From the cell containing the given text, extract its center point as [X, Y] coordinate. 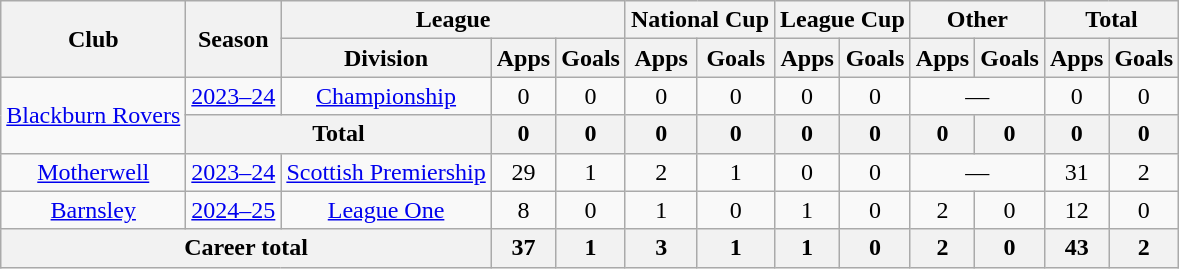
37 [523, 248]
Championship [386, 96]
43 [1076, 248]
League One [386, 210]
National Cup [700, 20]
Club [94, 39]
29 [523, 172]
Barnsley [94, 210]
League [454, 20]
Division [386, 58]
Blackburn Rovers [94, 115]
Motherwell [94, 172]
2024–25 [234, 210]
31 [1076, 172]
Career total [246, 248]
Season [234, 39]
League Cup [843, 20]
Other [977, 20]
3 [661, 248]
8 [523, 210]
12 [1076, 210]
Scottish Premiership [386, 172]
